Detect which cell encompasses the target text, then output its [x, y] center coordinate. 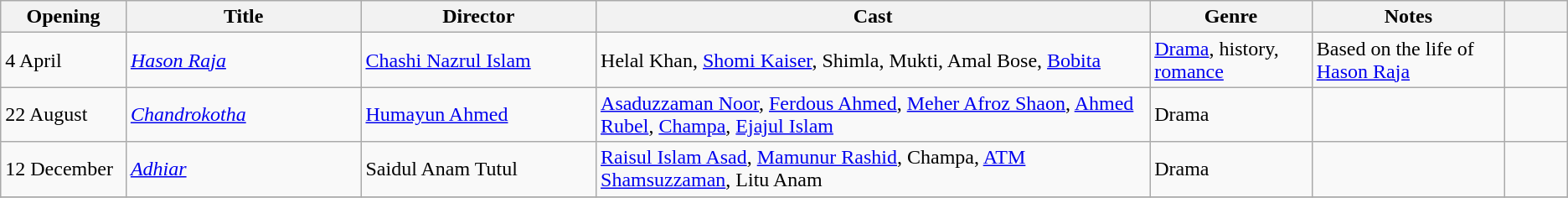
Asaduzzaman Noor, Ferdous Ahmed, Meher Afroz Shaon, Ahmed Rubel, Champa, Ejajul Islam [873, 114]
Hason Raja [243, 60]
Director [479, 17]
12 December [64, 169]
4 April [64, 60]
Adhiar [243, 169]
Saidul Anam Tutul [479, 169]
Raisul Islam Asad, Mamunur Rashid, Champa, ATM Shamsuzzaman, Litu Anam [873, 169]
Chashi Nazrul Islam [479, 60]
Cast [873, 17]
Chandrokotha [243, 114]
Title [243, 17]
22 August [64, 114]
Opening [64, 17]
Helal Khan, Shomi Kaiser, Shimla, Mukti, Amal Bose, Bobita [873, 60]
Drama, history, romance [1231, 60]
Based on the life of Hason Raja [1408, 60]
Notes [1408, 17]
Genre [1231, 17]
Humayun Ahmed [479, 114]
